Provide the [x, y] coordinate of the cell's center where the given text is located.  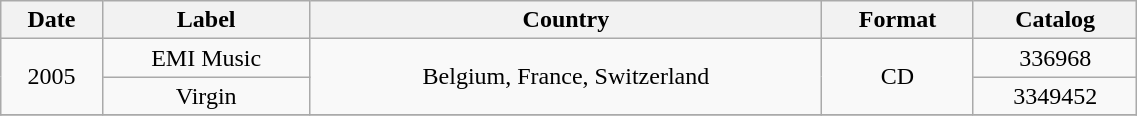
Country [566, 20]
Virgin [206, 96]
Format [898, 20]
336968 [1054, 58]
Catalog [1054, 20]
2005 [52, 77]
Date [52, 20]
Belgium, France, Switzerland [566, 77]
Label [206, 20]
EMI Music [206, 58]
3349452 [1054, 96]
CD [898, 77]
